Find where the given text appears and provide that cell's center as (x, y) coordinate. 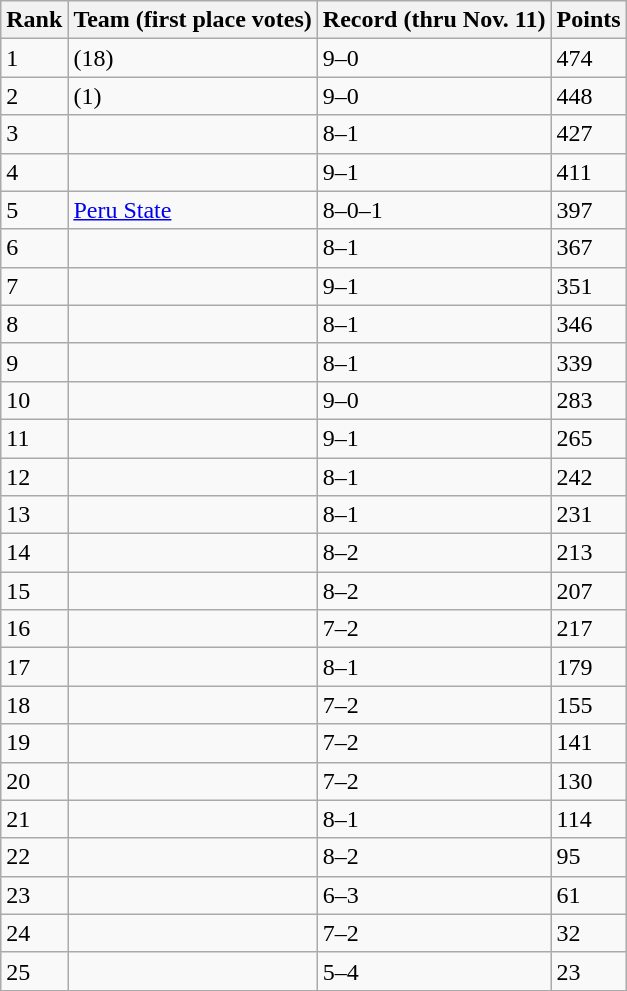
9 (34, 362)
15 (34, 591)
265 (588, 438)
411 (588, 172)
Record (thru Nov. 11) (434, 20)
339 (588, 362)
179 (588, 667)
155 (588, 705)
16 (34, 629)
18 (34, 705)
5 (34, 210)
Rank (34, 20)
12 (34, 477)
427 (588, 134)
242 (588, 477)
21 (34, 819)
141 (588, 743)
346 (588, 324)
351 (588, 286)
61 (588, 895)
5–4 (434, 971)
217 (588, 629)
10 (34, 400)
114 (588, 819)
6–3 (434, 895)
24 (34, 933)
(1) (192, 96)
Team (first place votes) (192, 20)
8–0–1 (434, 210)
1 (34, 58)
95 (588, 857)
207 (588, 591)
213 (588, 553)
(18) (192, 58)
32 (588, 933)
6 (34, 248)
20 (34, 781)
14 (34, 553)
22 (34, 857)
231 (588, 515)
283 (588, 400)
19 (34, 743)
2 (34, 96)
8 (34, 324)
130 (588, 781)
3 (34, 134)
25 (34, 971)
7 (34, 286)
Peru State (192, 210)
367 (588, 248)
397 (588, 210)
13 (34, 515)
448 (588, 96)
11 (34, 438)
474 (588, 58)
4 (34, 172)
17 (34, 667)
Points (588, 20)
